Return the (X, Y) coordinate for the center point of the cell that contains the specified text.  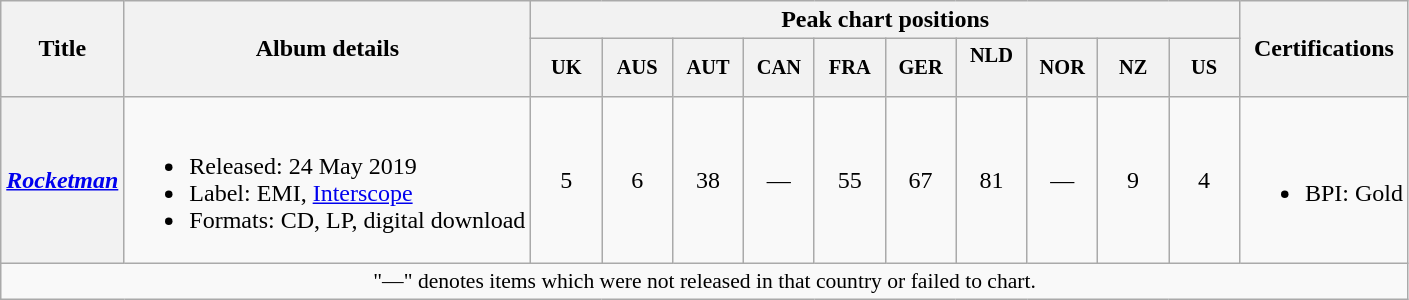
NOR (1062, 68)
CAN (778, 68)
Peak chart positions (886, 20)
Released: 24 May 2019Label: EMI, InterscopeFormats: CD, LP, digital download (328, 180)
NLD (992, 68)
"—" denotes items which were not released in that country or failed to chart. (705, 282)
55 (850, 180)
4 (1204, 180)
81 (992, 180)
67 (920, 180)
UK (566, 68)
AUS (638, 68)
9 (1134, 180)
FRA (850, 68)
BPI: Gold (1324, 180)
Certifications (1324, 49)
Title (62, 49)
NZ (1134, 68)
Rocketman (62, 180)
US (1204, 68)
AUT (708, 68)
38 (708, 180)
Album details (328, 49)
6 (638, 180)
5 (566, 180)
GER (920, 68)
